Pinpoint the cell where the given text exists, returning its [x, y] midpoint coordinate. 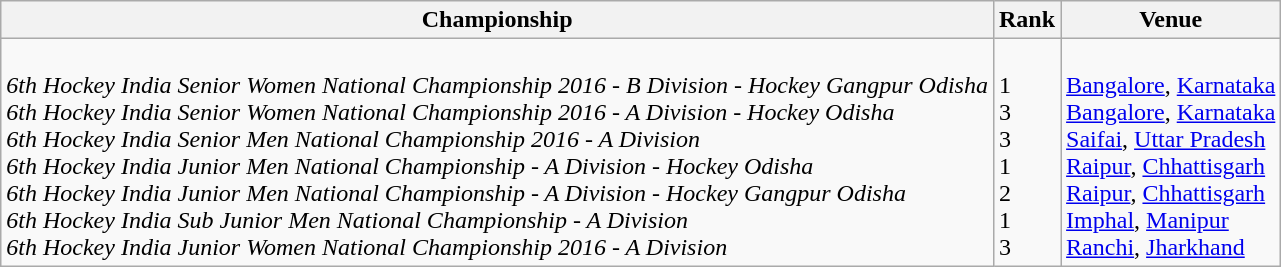
Championship [498, 20]
Venue [1171, 20]
Rank [1026, 20]
1 3 3 1 2 1 3 [1026, 152]
Bangalore, Karnataka Bangalore, Karnataka Saifai, Uttar Pradesh Raipur, Chhattisgarh Raipur, Chhattisgarh Imphal, Manipur Ranchi, Jharkhand [1171, 152]
